Provide the [X, Y] coordinate of the cell's center where the given text is located.  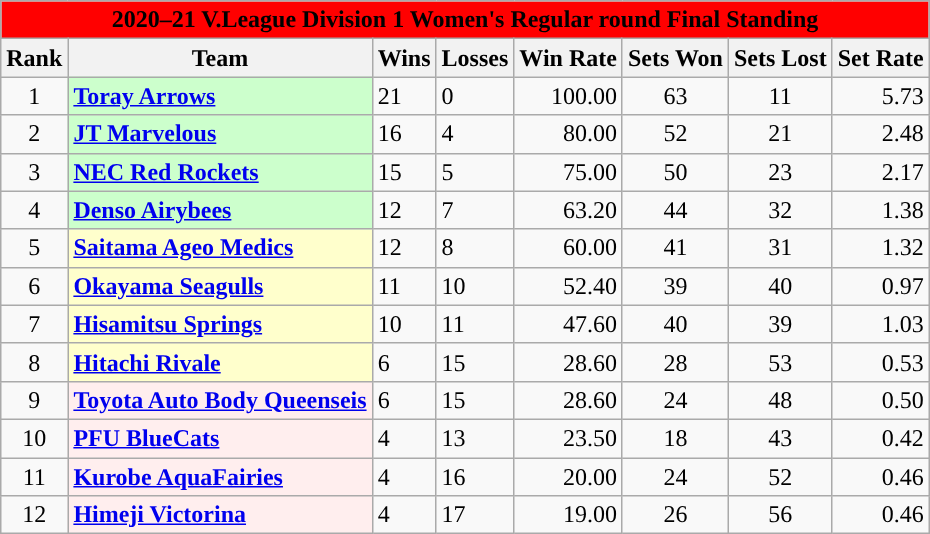
JT Marvelous [220, 134]
Himeji Victorina [220, 515]
0.42 [880, 438]
Toyota Auto Body Queenseis [220, 400]
0.50 [880, 400]
60.00 [568, 248]
63 [675, 96]
Denso Airybees [220, 210]
52.40 [568, 286]
43 [780, 438]
0 [475, 96]
PFU BlueCats [220, 438]
100.00 [568, 96]
Okayama Seagulls [220, 286]
3 [34, 172]
Hisamitsu Springs [220, 324]
53 [780, 362]
17 [475, 515]
50 [675, 172]
Wins [404, 58]
75.00 [568, 172]
1.38 [880, 210]
28 [675, 362]
56 [780, 515]
48 [780, 400]
Rank [34, 58]
Win Rate [568, 58]
44 [675, 210]
19.00 [568, 515]
Sets Lost [780, 58]
32 [780, 210]
23 [780, 172]
2.17 [880, 172]
47.60 [568, 324]
63.20 [568, 210]
26 [675, 515]
0.97 [880, 286]
2.48 [880, 134]
5.73 [880, 96]
NEC Red Rockets [220, 172]
Saitama Ageo Medics [220, 248]
41 [675, 248]
Team [220, 58]
18 [675, 438]
80.00 [568, 134]
9 [34, 400]
1.03 [880, 324]
0.53 [880, 362]
Set Rate [880, 58]
Hitachi Rivale [220, 362]
20.00 [568, 477]
Sets Won [675, 58]
1 [34, 96]
Losses [475, 58]
13 [475, 438]
2020–21 V.League Division 1 Women's Regular round Final Standing [465, 20]
Toray Arrows [220, 96]
23.50 [568, 438]
Kurobe AquaFairies [220, 477]
1.32 [880, 248]
2 [34, 134]
31 [780, 248]
